Return (X, Y) of the center of cell containing provided text 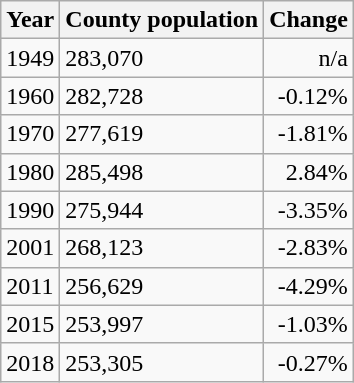
Year (30, 20)
2011 (30, 286)
Change (309, 20)
2018 (30, 362)
277,619 (162, 134)
-0.12% (309, 96)
1990 (30, 210)
285,498 (162, 172)
2001 (30, 248)
282,728 (162, 96)
County population (162, 20)
275,944 (162, 210)
253,305 (162, 362)
1949 (30, 58)
-0.27% (309, 362)
253,997 (162, 324)
-1.03% (309, 324)
-1.81% (309, 134)
1960 (30, 96)
2.84% (309, 172)
268,123 (162, 248)
-4.29% (309, 286)
-2.83% (309, 248)
256,629 (162, 286)
2015 (30, 324)
1970 (30, 134)
1980 (30, 172)
n/a (309, 58)
-3.35% (309, 210)
283,070 (162, 58)
